Identify which cell holds the provided text, then report its (x, y) central coordinate. 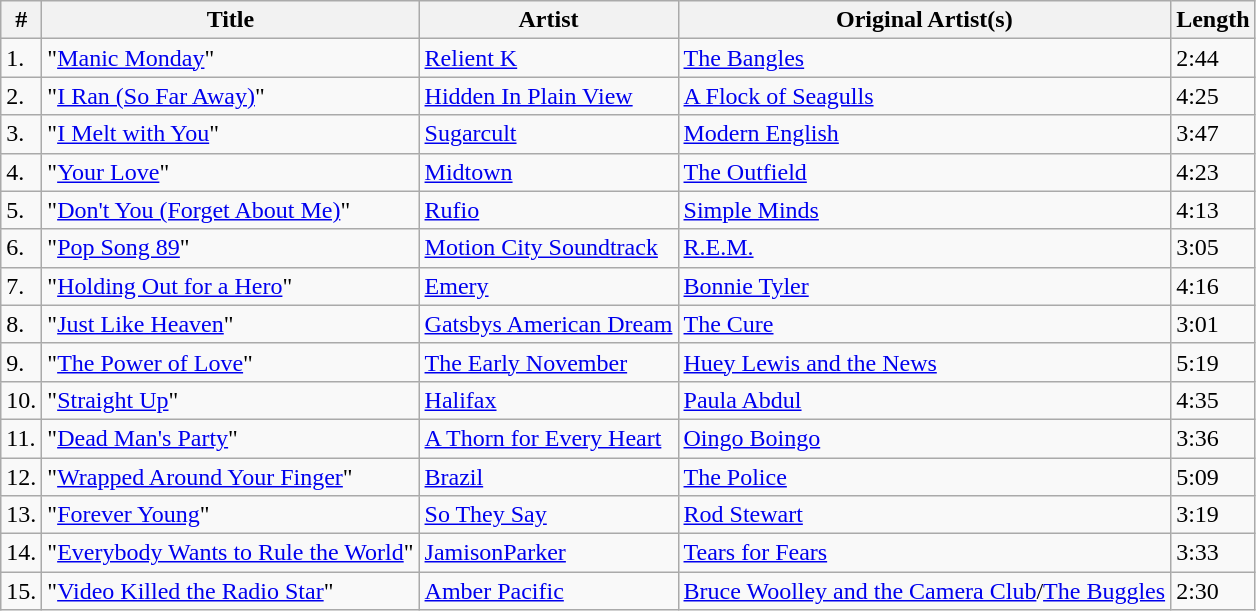
"Straight Up" (230, 400)
The Cure (924, 324)
Halifax (548, 400)
Rod Stewart (924, 515)
Length (1213, 20)
The Outfield (924, 172)
# (22, 20)
"Pop Song 89" (230, 248)
2:30 (1213, 591)
Gatsbys American Dream (548, 324)
Title (230, 20)
Tears for Fears (924, 553)
3:36 (1213, 438)
12. (22, 477)
The Bangles (924, 58)
"I Ran (So Far Away)" (230, 96)
4:25 (1213, 96)
3:01 (1213, 324)
"Video Killed the Radio Star" (230, 591)
Original Artist(s) (924, 20)
14. (22, 553)
Motion City Soundtrack (548, 248)
"The Power of Love" (230, 362)
"Don't You (Forget About Me)" (230, 210)
"Forever Young" (230, 515)
5:09 (1213, 477)
3:19 (1213, 515)
15. (22, 591)
"I Melt with You" (230, 134)
5:19 (1213, 362)
7. (22, 286)
"Manic Monday" (230, 58)
Amber Pacific (548, 591)
Bruce Woolley and the Camera Club/The Buggles (924, 591)
Paula Abdul (924, 400)
10. (22, 400)
4:16 (1213, 286)
4. (22, 172)
Oingo Boingo (924, 438)
A Thorn for Every Heart (548, 438)
3:47 (1213, 134)
1. (22, 58)
6. (22, 248)
Hidden In Plain View (548, 96)
8. (22, 324)
2:44 (1213, 58)
"Holding Out for a Hero" (230, 286)
3:05 (1213, 248)
Sugarcult (548, 134)
5. (22, 210)
Bonnie Tyler (924, 286)
4:23 (1213, 172)
The Police (924, 477)
Artist (548, 20)
So They Say (548, 515)
Rufio (548, 210)
2. (22, 96)
13. (22, 515)
9. (22, 362)
4:13 (1213, 210)
"Dead Man's Party" (230, 438)
Midtown (548, 172)
Relient K (548, 58)
"Everybody Wants to Rule the World" (230, 553)
"Wrapped Around Your Finger" (230, 477)
JamisonParker (548, 553)
Emery (548, 286)
R.E.M. (924, 248)
3:33 (1213, 553)
Huey Lewis and the News (924, 362)
Modern English (924, 134)
"Just Like Heaven" (230, 324)
11. (22, 438)
A Flock of Seagulls (924, 96)
"Your Love" (230, 172)
The Early November (548, 362)
Brazil (548, 477)
3. (22, 134)
Simple Minds (924, 210)
4:35 (1213, 400)
